Output the (X, Y) coordinate of the center of the cell containing the given text.  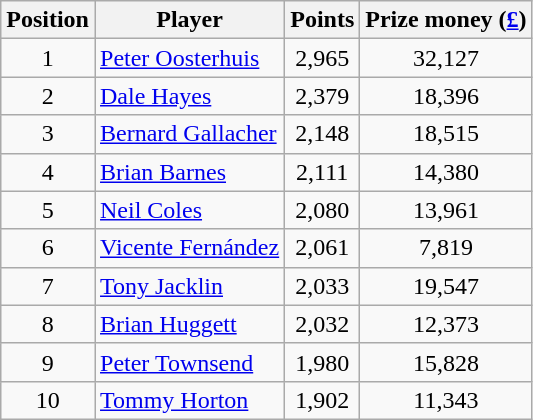
2,080 (322, 210)
7,819 (446, 248)
2,033 (322, 286)
12,373 (446, 324)
7 (48, 286)
13,961 (446, 210)
18,396 (446, 96)
32,127 (446, 58)
Neil Coles (189, 210)
Tommy Horton (189, 400)
Tony Jacklin (189, 286)
2,965 (322, 58)
9 (48, 362)
15,828 (446, 362)
Player (189, 20)
8 (48, 324)
19,547 (446, 286)
2,379 (322, 96)
Peter Townsend (189, 362)
Position (48, 20)
Brian Huggett (189, 324)
10 (48, 400)
1,980 (322, 362)
18,515 (446, 134)
2 (48, 96)
2,148 (322, 134)
4 (48, 172)
3 (48, 134)
Points (322, 20)
Peter Oosterhuis (189, 58)
Brian Barnes (189, 172)
14,380 (446, 172)
Bernard Gallacher (189, 134)
5 (48, 210)
Dale Hayes (189, 96)
2,111 (322, 172)
1 (48, 58)
Vicente Fernández (189, 248)
2,032 (322, 324)
2,061 (322, 248)
Prize money (£) (446, 20)
11,343 (446, 400)
1,902 (322, 400)
6 (48, 248)
